Search for the cell housing the specified text and yield its (x, y) center coordinate. 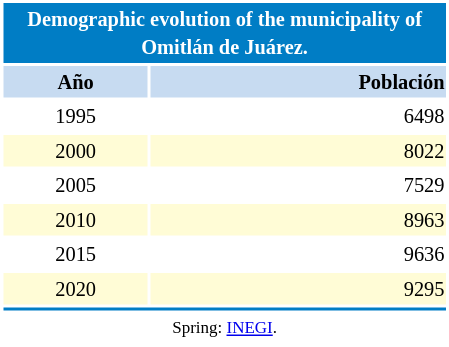
8963 (298, 220)
9295 (298, 289)
1995 (76, 117)
Año (76, 82)
2020 (76, 289)
6498 (298, 117)
2015 (76, 255)
Demographic evolution of the municipality of Omitlán de Juárez. (224, 33)
Spring: INEGI. (224, 326)
2010 (76, 220)
2000 (76, 151)
Población (298, 82)
7529 (298, 186)
8022 (298, 151)
9636 (298, 255)
2005 (76, 186)
